Return [X, Y] of the center of cell containing provided text 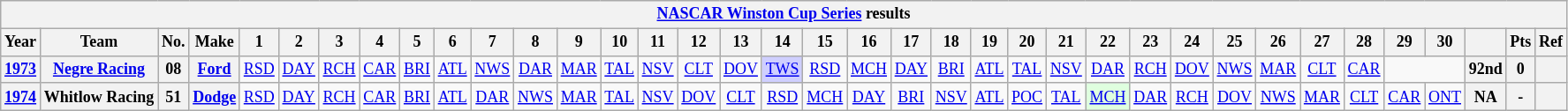
14 [783, 42]
23 [1150, 42]
26 [1278, 42]
Ref [1551, 42]
51 [173, 97]
12 [699, 42]
3 [339, 42]
Negre Racing [99, 69]
25 [1235, 42]
18 [951, 42]
Pts [1521, 42]
1974 [21, 97]
Dodge [215, 97]
22 [1108, 42]
5 [417, 42]
24 [1193, 42]
27 [1322, 42]
Team [99, 42]
Make [215, 42]
No. [173, 42]
Year [21, 42]
30 [1445, 42]
- [1521, 97]
0 [1521, 69]
15 [825, 42]
Whitlow Racing [99, 97]
9 [579, 42]
17 [911, 42]
29 [1405, 42]
19 [989, 42]
6 [452, 42]
8 [535, 42]
1 [259, 42]
ONT [1445, 97]
16 [869, 42]
4 [380, 42]
21 [1065, 42]
2 [299, 42]
TWS [783, 69]
08 [173, 69]
92nd [1486, 69]
10 [619, 42]
7 [493, 42]
POC [1027, 97]
1973 [21, 69]
NASCAR Winston Cup Series results [784, 14]
Ford [215, 69]
NA [1486, 97]
11 [657, 42]
13 [741, 42]
28 [1364, 42]
20 [1027, 42]
